Determine the (X, Y) coordinate at the center of the cell enclosing the given text.  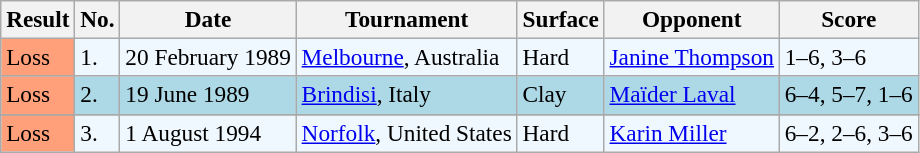
Norfolk, United States (406, 133)
Surface (560, 19)
6–2, 2–6, 3–6 (848, 133)
Score (848, 19)
Opponent (692, 19)
Melbourne, Australia (406, 57)
No. (98, 19)
Tournament (406, 19)
1. (98, 57)
Date (208, 19)
Janine Thompson (692, 57)
Brindisi, Italy (406, 95)
1–6, 3–6 (848, 57)
Result (38, 19)
6–4, 5–7, 1–6 (848, 95)
19 June 1989 (208, 95)
1 August 1994 (208, 133)
Clay (560, 95)
3. (98, 133)
Maïder Laval (692, 95)
20 February 1989 (208, 57)
Karin Miller (692, 133)
2. (98, 95)
